Scan for the cell matching the given text and deliver its [X, Y] coordinate at center. 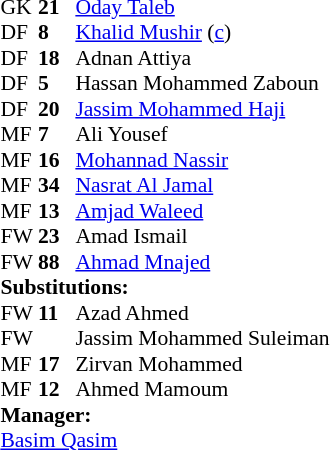
Nasrat Al Jamal [202, 185]
Jassim Mohammed Suleiman [202, 339]
Mohannad Nassir [202, 160]
Azad Ahmed [202, 313]
17 [57, 364]
23 [57, 237]
12 [57, 389]
18 [57, 58]
7 [57, 135]
Ahmed Mamoum [202, 389]
Ahmad Mnajed [202, 262]
Manager: [164, 415]
5 [57, 83]
Amad Ismail [202, 237]
Jassim Mohammed Haji [202, 109]
Zirvan Mohammed [202, 364]
Ali Yousef [202, 135]
11 [57, 313]
8 [57, 33]
13 [57, 211]
Amjad Waleed [202, 211]
34 [57, 185]
Khalid Mushir (c) [202, 33]
Hassan Mohammed Zaboun [202, 83]
16 [57, 160]
Substitutions: [164, 287]
20 [57, 109]
88 [57, 262]
Adnan Attiya [202, 58]
